Identify which cell holds the provided text, then report its [x, y] central coordinate. 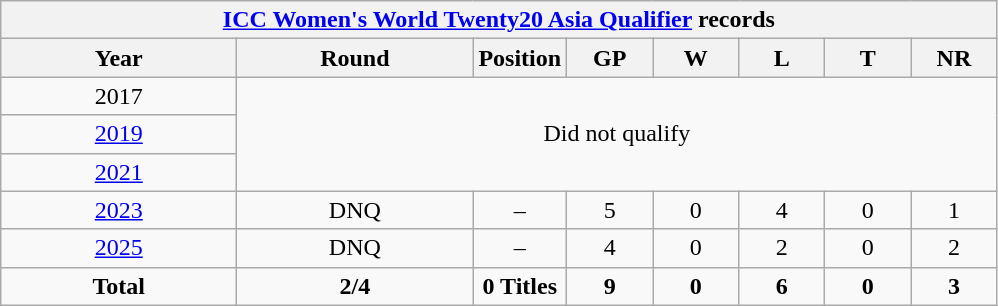
Total [119, 286]
Round [355, 58]
2025 [119, 248]
T [868, 58]
2017 [119, 96]
W [696, 58]
2021 [119, 172]
2/4 [355, 286]
Did not qualify [617, 134]
L [782, 58]
1 [954, 210]
3 [954, 286]
Position [520, 58]
GP [610, 58]
NR [954, 58]
2023 [119, 210]
2019 [119, 134]
ICC Women's World Twenty20 Asia Qualifier records [499, 20]
9 [610, 286]
Year [119, 58]
5 [610, 210]
0 Titles [520, 286]
6 [782, 286]
